For the text-containing cell, return its midpoint in [x, y] coordinate format. 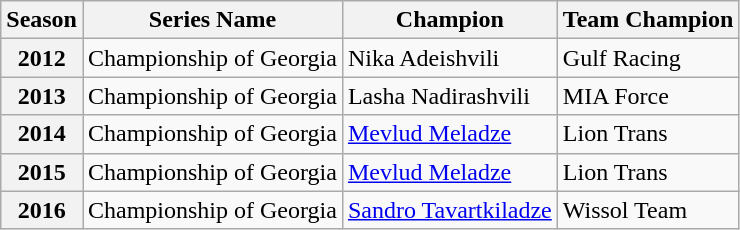
Gulf Racing [648, 58]
Champion [450, 20]
2013 [42, 96]
Team Champion [648, 20]
Series Name [212, 20]
Wissol Team [648, 210]
Nika Adeishvili [450, 58]
2012 [42, 58]
Sandro Tavartkiladze [450, 210]
2014 [42, 134]
Season [42, 20]
MIA Force [648, 96]
Lasha Nadirashvili [450, 96]
2016 [42, 210]
2015 [42, 172]
